Provide the (x, y) coordinate of the cell's center where the given text is located.  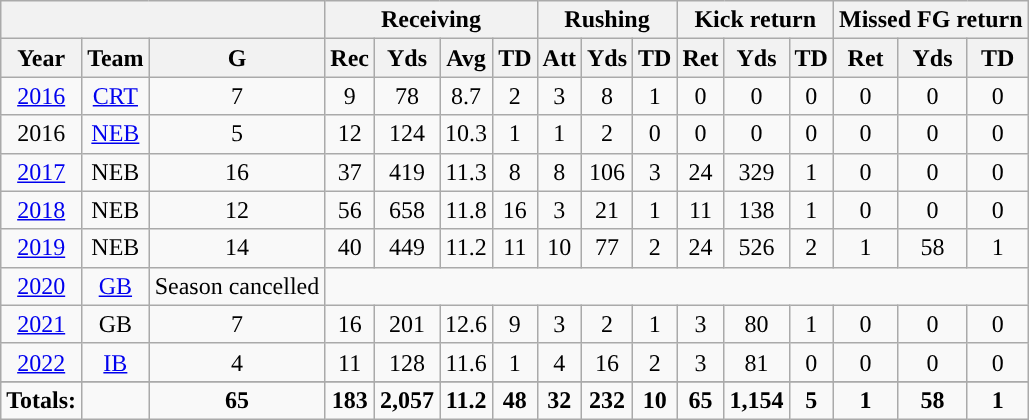
138 (756, 210)
2018 (42, 210)
56 (350, 210)
11.6 (466, 362)
77 (606, 248)
201 (408, 324)
Rec (350, 58)
81 (756, 362)
11.8 (466, 210)
Receiving (431, 20)
G (237, 58)
Season cancelled (237, 286)
Year (42, 58)
1,154 (756, 400)
Missed FG return (930, 20)
Rushing (607, 20)
2022 (42, 362)
8.7 (466, 96)
14 (237, 248)
IB (116, 362)
124 (408, 134)
CRT (116, 96)
329 (756, 172)
Att (559, 58)
Team (116, 58)
Kick return (756, 20)
40 (350, 248)
658 (408, 210)
106 (606, 172)
37 (350, 172)
232 (606, 400)
128 (408, 362)
12.6 (466, 324)
Avg (466, 58)
80 (756, 324)
11.3 (466, 172)
Totals: (42, 400)
2019 (42, 248)
32 (559, 400)
78 (408, 96)
2020 (42, 286)
2,057 (408, 400)
48 (515, 400)
183 (350, 400)
2017 (42, 172)
526 (756, 248)
21 (606, 210)
449 (408, 248)
419 (408, 172)
10.3 (466, 134)
2021 (42, 324)
